Provide the (x, y) coordinate of the cell's center where the given text is located.  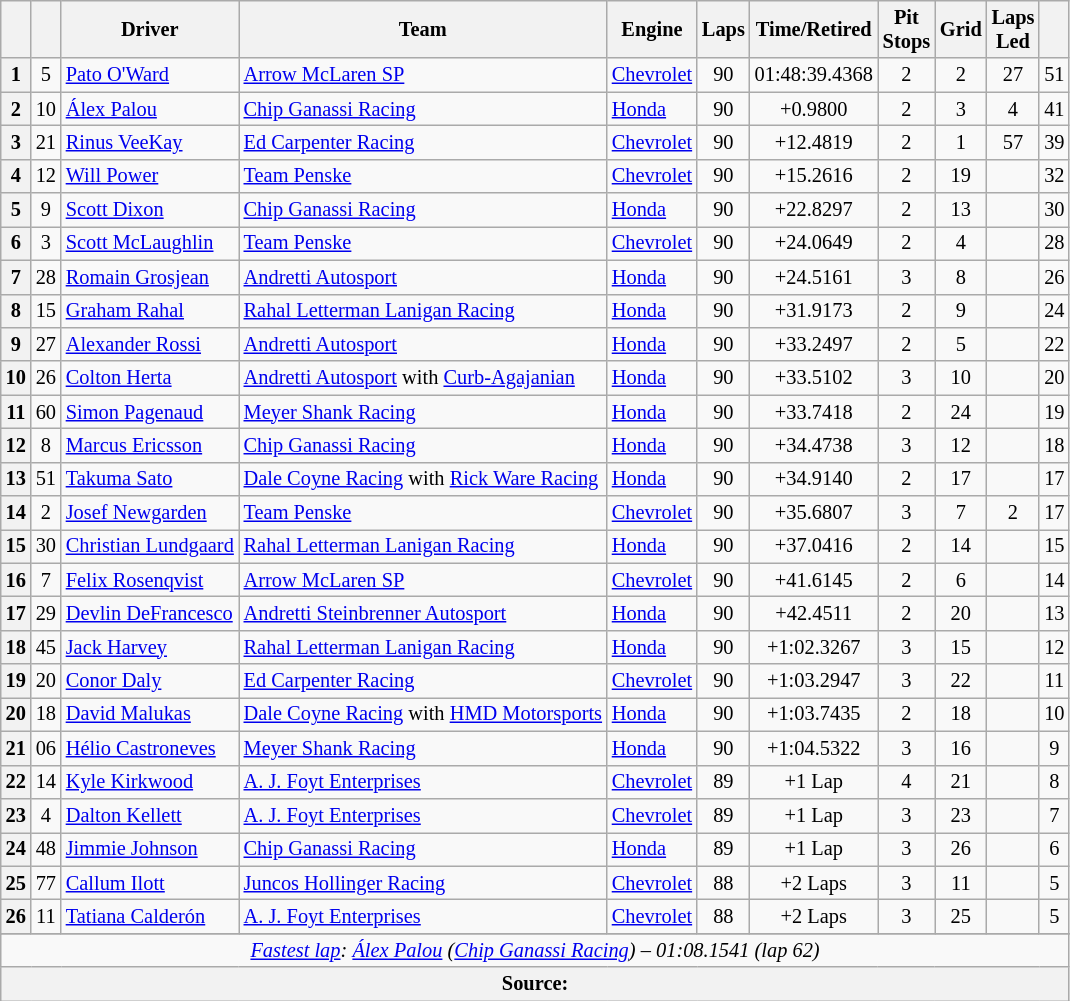
+37.0416 (814, 546)
Graham Rahal (150, 311)
Will Power (150, 176)
+34.9140 (814, 479)
LapsLed (1014, 29)
Takuma Sato (150, 479)
Marcus Ericsson (150, 445)
Andretti Steinbrenner Autosport (423, 613)
Engine (652, 29)
Scott McLaughlin (150, 243)
Christian Lundgaard (150, 546)
+35.6807 (814, 513)
+1:04.5322 (814, 748)
Kyle Kirkwood (150, 782)
Driver (150, 29)
Conor Daly (150, 681)
Álex Palou (150, 109)
+12.4819 (814, 142)
Jimmie Johnson (150, 849)
+0.9800 (814, 109)
David Malukas (150, 714)
Simon Pagenaud (150, 412)
Team (423, 29)
+1:03.7435 (814, 714)
+1:02.3267 (814, 647)
Felix Rosenqvist (150, 580)
Tatiana Calderón (150, 916)
39 (1054, 142)
Jack Harvey (150, 647)
Fastest lap: Álex Palou (Chip Ganassi Racing) – 01:08.1541 (lap 62) (536, 950)
Romain Grosjean (150, 277)
Alexander Rossi (150, 344)
+24.5161 (814, 277)
Dale Coyne Racing with HMD Motorsports (423, 714)
+33.2497 (814, 344)
+22.8297 (814, 210)
Andretti Autosport with Curb-Agajanian (423, 378)
Grid (961, 29)
Pato O'Ward (150, 75)
Scott Dixon (150, 210)
Dalton Kellett (150, 815)
01:48:39.4368 (814, 75)
Colton Herta (150, 378)
48 (46, 849)
PitStops (906, 29)
+41.6145 (814, 580)
41 (1054, 109)
Hélio Castroneves (150, 748)
Juncos Hollinger Racing (423, 883)
Laps (724, 29)
45 (46, 647)
29 (46, 613)
Rinus VeeKay (150, 142)
Source: (536, 984)
+34.4738 (814, 445)
+15.2616 (814, 176)
Josef Newgarden (150, 513)
57 (1014, 142)
32 (1054, 176)
Callum Ilott (150, 883)
06 (46, 748)
Devlin DeFrancesco (150, 613)
+24.0649 (814, 243)
Dale Coyne Racing with Rick Ware Racing (423, 479)
+33.5102 (814, 378)
Time/Retired (814, 29)
77 (46, 883)
+33.7418 (814, 412)
+42.4511 (814, 613)
+1:03.2947 (814, 681)
60 (46, 412)
+31.9173 (814, 311)
